Return the [x, y] coordinate for the center point of the cell that contains the specified text.  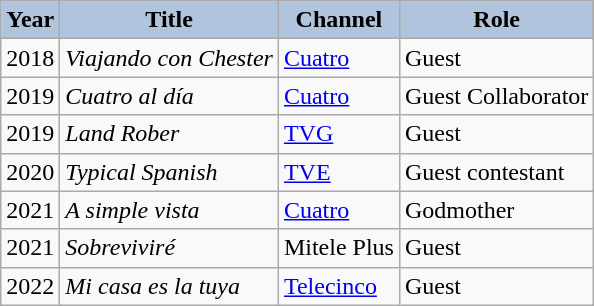
Telecinco [338, 286]
Cuatro al día [170, 96]
Year [30, 20]
Role [496, 20]
Mitele Plus [338, 248]
Land Rober [170, 134]
Mi casa es la tuya [170, 286]
Channel [338, 20]
A simple vista [170, 210]
Viajando con Chester [170, 58]
Title [170, 20]
TVE [338, 172]
2022 [30, 286]
2020 [30, 172]
Sobreviviré [170, 248]
Typical Spanish [170, 172]
Godmother [496, 210]
Guest contestant [496, 172]
TVG [338, 134]
Guest Collaborator [496, 96]
2018 [30, 58]
